Pinpoint the cell where the given text exists, returning its (X, Y) midpoint coordinate. 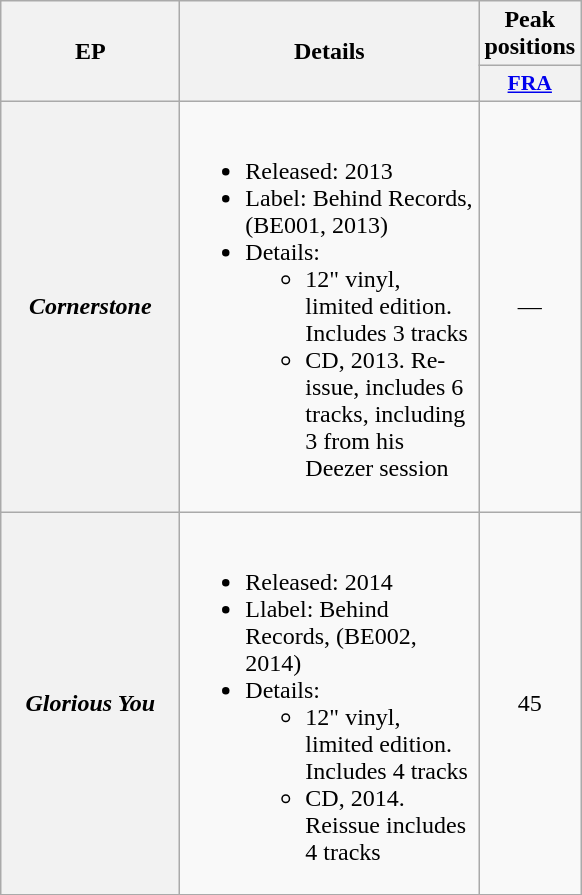
Glorious You (90, 704)
Details (330, 52)
Peak positions (530, 34)
45 (530, 704)
EP (90, 52)
Released: 2014Llabel: Behind Records, (BE002, 2014)Details:12" vinyl, limited edition. Includes 4 tracksCD, 2014. Reissue includes 4 tracks (330, 704)
Cornerstone (90, 306)
FRA (530, 84)
— (530, 306)
